Extract the (X, Y) coordinate from the center of the cell holding the provided text.  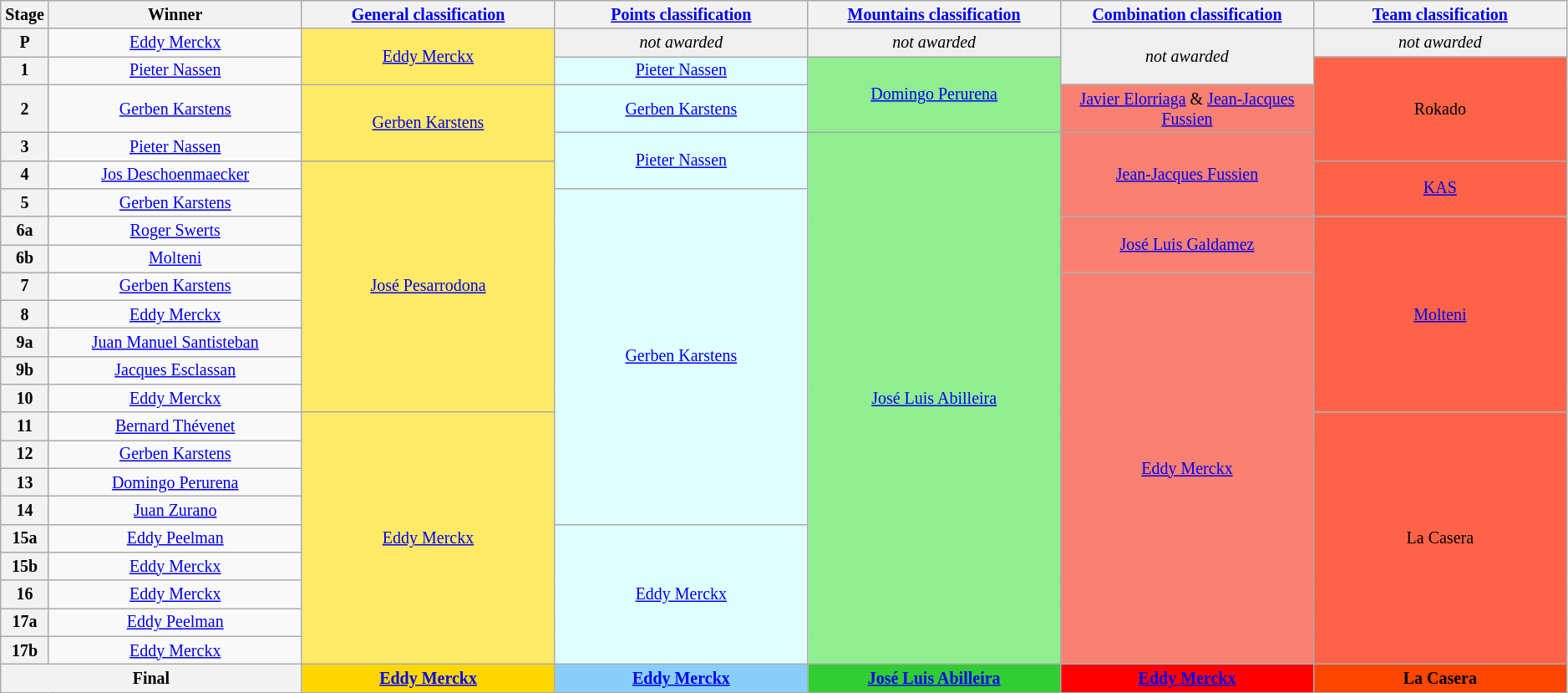
17b (25, 650)
12 (25, 455)
16 (25, 594)
13 (25, 483)
Final (151, 679)
General classification (428, 15)
5 (25, 202)
2 (25, 109)
José Luis Galdamez (1188, 244)
3 (25, 147)
9a (25, 343)
Mountains classification (934, 15)
Jacques Esclassan (175, 371)
17a (25, 622)
1 (25, 70)
Juan Zurano (175, 510)
Juan Manuel Santisteban (175, 343)
KAS (1440, 189)
11 (25, 426)
Javier Elorriaga & Jean-Jacques Fussien (1188, 109)
Points classification (682, 15)
Jean-Jacques Fussien (1188, 175)
Stage (25, 15)
8 (25, 314)
15a (25, 538)
14 (25, 510)
6b (25, 259)
Jos Deschoenmaecker (175, 174)
P (25, 43)
Combination classification (1188, 15)
Team classification (1440, 15)
7 (25, 286)
4 (25, 174)
9b (25, 371)
Winner (175, 15)
José Pesarrodona (428, 286)
6a (25, 231)
Bernard Thévenet (175, 426)
10 (25, 398)
Roger Swerts (175, 231)
15b (25, 567)
Rokado (1440, 109)
